Provide the (x, y) coordinate of the cell's center where the given text is located.  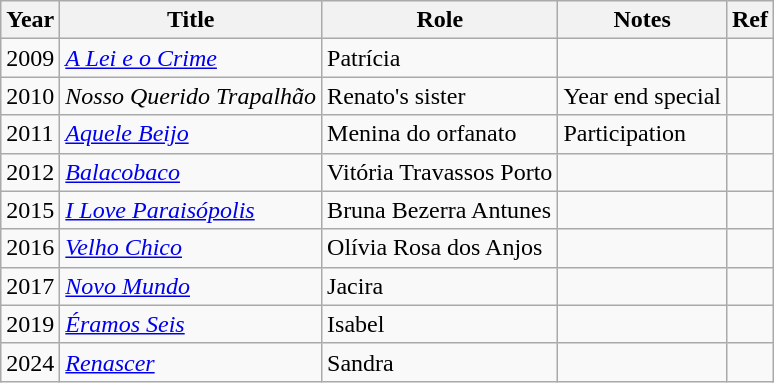
Balacobaco (191, 172)
Renascer (191, 362)
I Love Paraisópolis (191, 210)
Jacira (440, 286)
Year end special (642, 96)
Bruna Bezerra Antunes (440, 210)
Role (440, 20)
2009 (30, 58)
2011 (30, 134)
A Lei e o Crime (191, 58)
Isabel (440, 324)
Sandra (440, 362)
Year (30, 20)
Renato's sister (440, 96)
Aquele Beijo (191, 134)
Ref (750, 20)
Menina do orfanato (440, 134)
Title (191, 20)
Participation (642, 134)
Novo Mundo (191, 286)
2010 (30, 96)
Olívia Rosa dos Anjos (440, 248)
2015 (30, 210)
Notes (642, 20)
2012 (30, 172)
Patrícia (440, 58)
Nosso Querido Trapalhão (191, 96)
Éramos Seis (191, 324)
2019 (30, 324)
2024 (30, 362)
Vitória Travassos Porto (440, 172)
Velho Chico (191, 248)
2016 (30, 248)
2017 (30, 286)
